Return [X, Y] of the center of cell containing provided text 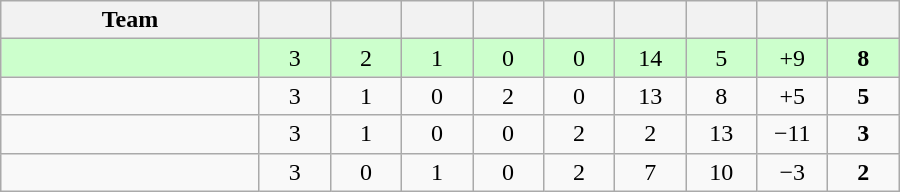
−11 [792, 134]
7 [650, 172]
+9 [792, 58]
Team [130, 20]
+5 [792, 96]
14 [650, 58]
−3 [792, 172]
10 [722, 172]
